Determine the (x, y) coordinate at the center of the cell enclosing the given text.  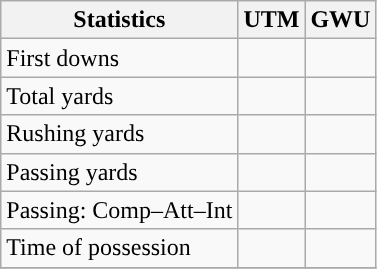
Rushing yards (120, 134)
First downs (120, 58)
Time of possession (120, 248)
GWU (340, 20)
Statistics (120, 20)
Passing: Comp–Att–Int (120, 210)
Passing yards (120, 172)
Total yards (120, 96)
UTM (272, 20)
